Locate the cell with the specified text and output its [x, y] center coordinate. 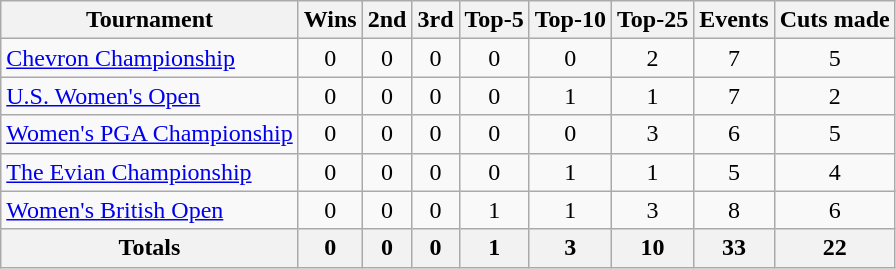
The Evian Championship [150, 172]
Women's PGA Championship [150, 134]
Chevron Championship [150, 58]
Top-5 [494, 20]
Women's British Open [150, 210]
2nd [387, 20]
Tournament [150, 20]
U.S. Women's Open [150, 96]
Top-25 [652, 20]
4 [834, 172]
8 [734, 210]
Totals [150, 248]
22 [834, 248]
Top-10 [570, 20]
Events [734, 20]
Wins [330, 20]
33 [734, 248]
Cuts made [834, 20]
3rd [436, 20]
10 [652, 248]
